Detect which cell encompasses the target text, then output its (x, y) center coordinate. 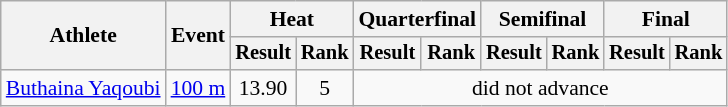
13.90 (263, 88)
100 m (198, 88)
Final (666, 19)
5 (325, 88)
Semifinal (542, 19)
Quarterfinal (417, 19)
Buthaina Yaqoubi (84, 88)
Event (198, 36)
Heat (292, 19)
did not advance (540, 88)
Athlete (84, 36)
